Locate the cell with the specified text and output its (X, Y) center coordinate. 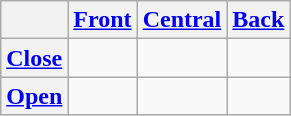
Open (34, 96)
Back (258, 20)
Central (182, 20)
Close (34, 58)
Front (102, 20)
